For the text-containing cell, return its midpoint in [x, y] coordinate format. 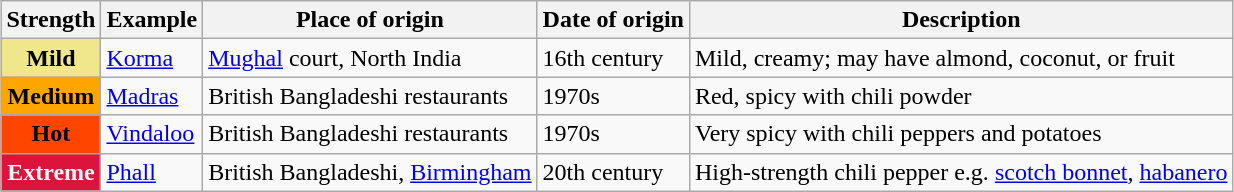
Mughal court, North India [370, 58]
Description [961, 20]
Strength [51, 20]
Medium [51, 96]
British Bangladeshi, Birmingham [370, 172]
Mild [51, 58]
Phall [152, 172]
Vindaloo [152, 134]
Madras [152, 96]
Place of origin [370, 20]
Example [152, 20]
Hot [51, 134]
Extreme [51, 172]
Korma [152, 58]
Mild, creamy; may have almond, coconut, or fruit [961, 58]
16th century [613, 58]
High-strength chili pepper e.g. scotch bonnet, habanero [961, 172]
Date of origin [613, 20]
Red, spicy with chili powder [961, 96]
20th century [613, 172]
Very spicy with chili peppers and potatoes [961, 134]
